Extract the [X, Y] coordinate from the center of the cell holding the provided text.  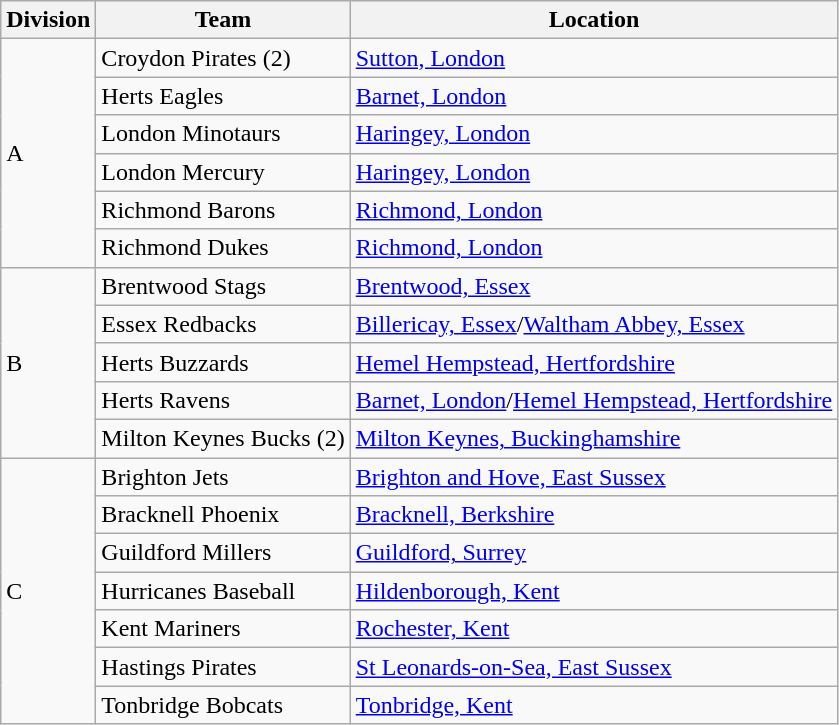
Tonbridge, Kent [594, 705]
Essex Redbacks [223, 324]
Brentwood, Essex [594, 286]
Herts Eagles [223, 96]
Division [48, 20]
B [48, 362]
Richmond Dukes [223, 248]
Location [594, 20]
London Minotaurs [223, 134]
Billericay, Essex/Waltham Abbey, Essex [594, 324]
Guildford Millers [223, 553]
Rochester, Kent [594, 629]
Bracknell, Berkshire [594, 515]
London Mercury [223, 172]
Barnet, London [594, 96]
A [48, 153]
C [48, 591]
Milton Keynes, Buckinghamshire [594, 438]
Guildford, Surrey [594, 553]
Richmond Barons [223, 210]
Brentwood Stags [223, 286]
Croydon Pirates (2) [223, 58]
St Leonards-on-Sea, East Sussex [594, 667]
Barnet, London/Hemel Hempstead, Hertfordshire [594, 400]
Sutton, London [594, 58]
Bracknell Phoenix [223, 515]
Brighton and Hove, East Sussex [594, 477]
Herts Ravens [223, 400]
Hildenborough, Kent [594, 591]
Herts Buzzards [223, 362]
Team [223, 20]
Milton Keynes Bucks (2) [223, 438]
Kent Mariners [223, 629]
Hurricanes Baseball [223, 591]
Hemel Hempstead, Hertfordshire [594, 362]
Tonbridge Bobcats [223, 705]
Brighton Jets [223, 477]
Hastings Pirates [223, 667]
